Search for the cell housing the specified text and yield its (x, y) center coordinate. 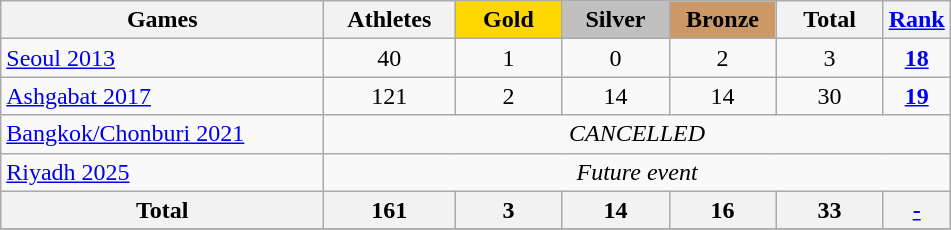
1 (508, 58)
Rank (916, 20)
161 (390, 210)
40 (390, 58)
30 (830, 96)
121 (390, 96)
Games (162, 20)
33 (830, 210)
Seoul 2013 (162, 58)
0 (616, 58)
Ashgabat 2017 (162, 96)
Bronze (722, 20)
Bangkok/Chonburi 2021 (162, 134)
16 (722, 210)
Riyadh 2025 (162, 172)
19 (916, 96)
Gold (508, 20)
- (916, 210)
Athletes (390, 20)
Silver (616, 20)
18 (916, 58)
CANCELLED (637, 134)
Future event (637, 172)
